Provide the [X, Y] coordinate of the cell's center where the given text is located.  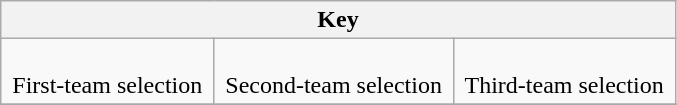
Third-team selection [564, 72]
Key [338, 20]
First-team selection [108, 72]
Second-team selection [334, 72]
